Pinpoint the cell where the given text exists, returning its (X, Y) midpoint coordinate. 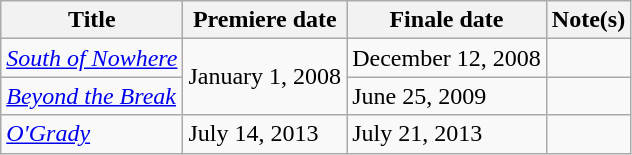
Title (92, 20)
Note(s) (588, 20)
Beyond the Break (92, 96)
South of Nowhere (92, 58)
Finale date (447, 20)
January 1, 2008 (265, 77)
July 21, 2013 (447, 134)
July 14, 2013 (265, 134)
December 12, 2008 (447, 58)
June 25, 2009 (447, 96)
O'Grady (92, 134)
Premiere date (265, 20)
